Identify which cell holds the provided text, then report its [X, Y] central coordinate. 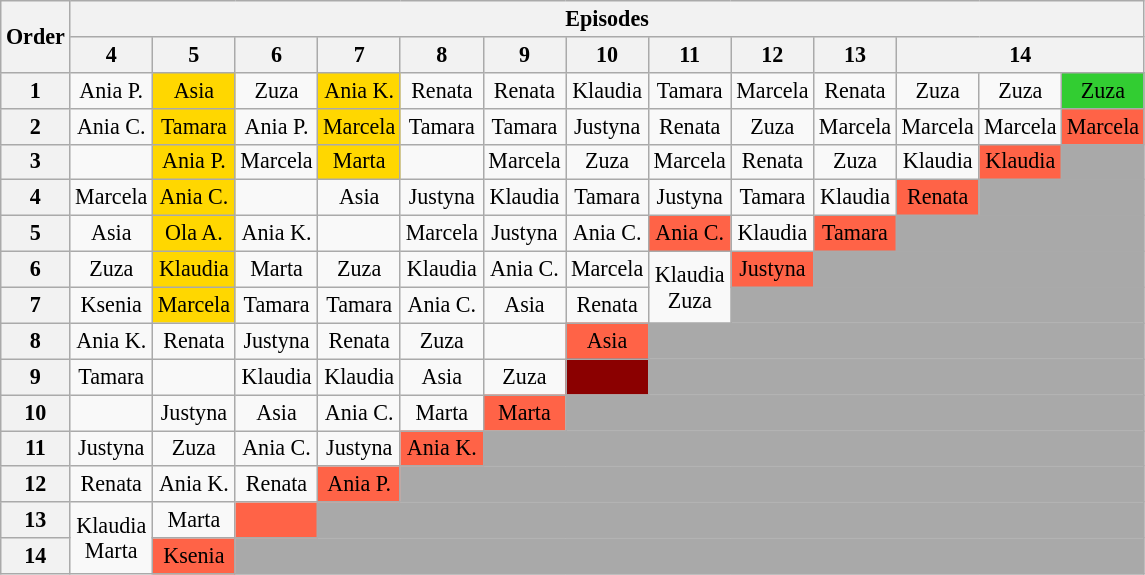
KlaudiaMarta [112, 538]
Order [36, 36]
1 [36, 90]
2 [36, 126]
Episodes [607, 18]
3 [36, 162]
KlaudiaZuza [690, 287]
Ola A. [194, 233]
